For the text-containing cell, return its midpoint in (X, Y) coordinate format. 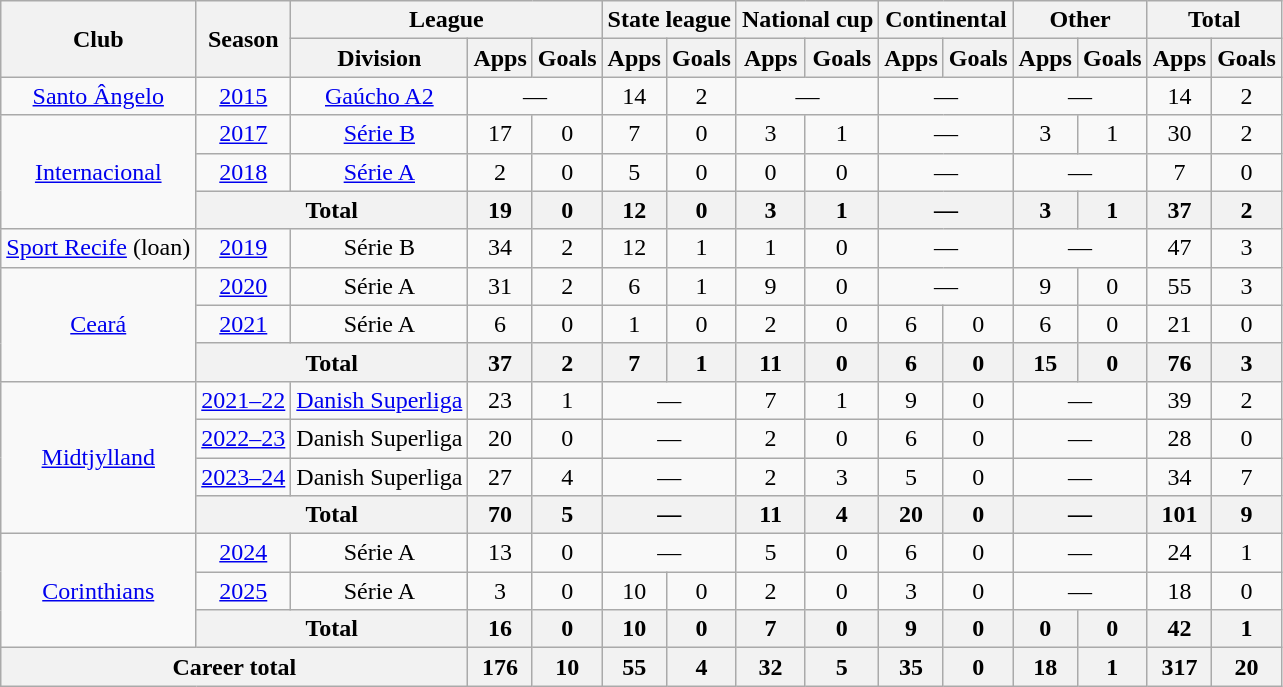
2020 (244, 286)
Other (1080, 20)
21 (1179, 324)
32 (770, 667)
Corinthians (98, 591)
2024 (244, 553)
2023–24 (244, 477)
76 (1179, 362)
16 (500, 629)
2021–22 (244, 400)
League (446, 20)
176 (500, 667)
Division (380, 58)
Santo Ângelo (98, 96)
Continental (946, 20)
70 (500, 515)
39 (1179, 400)
23 (500, 400)
Internacional (98, 172)
Sport Recife (loan) (98, 248)
2017 (244, 134)
2019 (244, 248)
28 (1179, 438)
101 (1179, 515)
42 (1179, 629)
2015 (244, 96)
National cup (807, 20)
24 (1179, 553)
35 (911, 667)
Ceará (98, 324)
2025 (244, 591)
27 (500, 477)
19 (500, 210)
2021 (244, 324)
15 (1045, 362)
Club (98, 39)
Gaúcho A2 (380, 96)
2018 (244, 172)
Midtjylland (98, 457)
317 (1179, 667)
13 (500, 553)
30 (1179, 134)
2022–23 (244, 438)
State league (669, 20)
Career total (234, 667)
31 (500, 286)
Season (244, 39)
17 (500, 134)
47 (1179, 248)
